Return the [x, y] coordinate for the center point of the cell that contains the specified text.  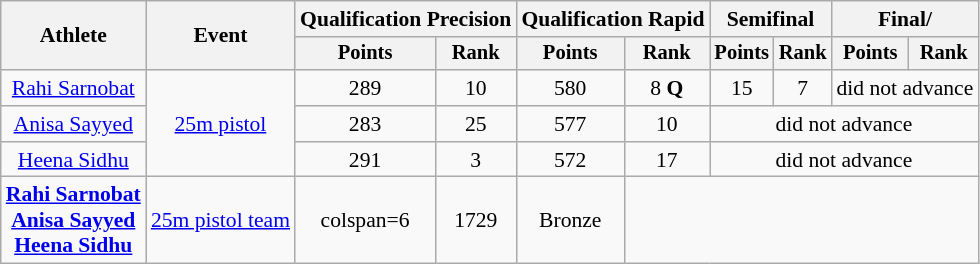
25m pistol [220, 124]
572 [570, 160]
577 [570, 124]
Qualification Precision [406, 19]
Athlete [74, 36]
15 [742, 88]
Heena Sidhu [74, 160]
Bronze [570, 220]
Final/ [904, 19]
Qualification Rapid [612, 19]
25m pistol team [220, 220]
8 Q [667, 88]
Rahi SarnobatAnisa SayyedHeena Sidhu [74, 220]
291 [365, 160]
17 [667, 160]
283 [365, 124]
Rahi Sarnobat [74, 88]
3 [476, 160]
289 [365, 88]
colspan=6 [365, 220]
7 [803, 88]
Anisa Sayyed [74, 124]
Event [220, 36]
1729 [476, 220]
580 [570, 88]
25 [476, 124]
Semifinal [771, 19]
